Capture the cell that displays the provided text and extract its [x, y] central coordinate. 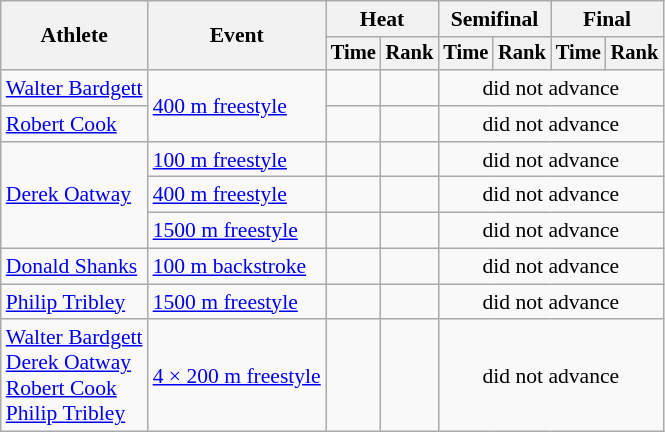
Donald Shanks [74, 267]
Walter BardgettDerek OatwayRobert CookPhilip Tribley [74, 376]
Semifinal [494, 19]
Heat [382, 19]
Athlete [74, 36]
4 × 200 m freestyle [237, 376]
Walter Bardgett [74, 88]
Robert Cook [74, 124]
Event [237, 36]
100 m backstroke [237, 267]
Derek Oatway [74, 196]
100 m freestyle [237, 160]
Final [607, 19]
Philip Tribley [74, 302]
